Determine the [X, Y] coordinate at the center of the cell enclosing the given text.  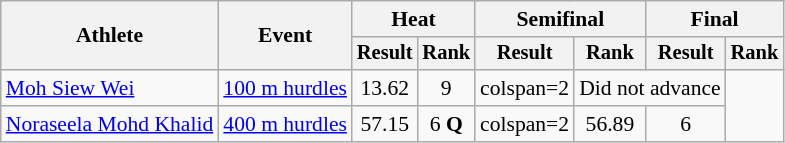
Semifinal [560, 19]
Athlete [110, 36]
Moh Siew Wei [110, 88]
Event [285, 36]
Noraseela Mohd Khalid [110, 124]
100 m hurdles [285, 88]
57.15 [385, 124]
9 [446, 88]
400 m hurdles [285, 124]
6 Q [446, 124]
56.89 [610, 124]
Final [715, 19]
6 [686, 124]
13.62 [385, 88]
Did not advance [650, 88]
Heat [414, 19]
